Extract the [x, y] coordinate from the center of the cell holding the provided text.  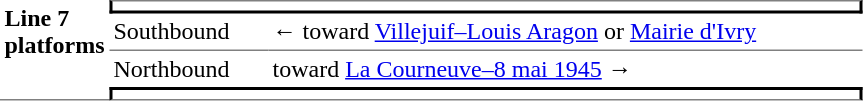
← toward Villejuif–Louis Aragon or Mairie d'Ivry [565, 33]
Southbound [188, 33]
Northbound [188, 69]
toward La Courneuve–8 mai 1945 → [565, 69]
Line 7 platforms [54, 50]
